Scan for the cell matching the given text and deliver its [x, y] coordinate at center. 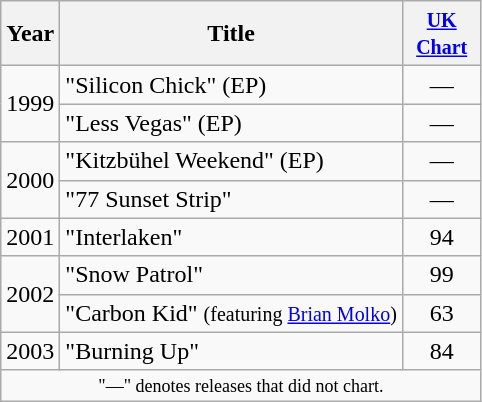
"Burning Up" [232, 351]
"Less Vegas" (EP) [232, 123]
"Silicon Chick" (EP) [232, 85]
2000 [30, 180]
"Snow Patrol" [232, 275]
2002 [30, 294]
Title [232, 34]
UK Chart [442, 34]
94 [442, 237]
2001 [30, 237]
"Interlaken" [232, 237]
"77 Sunset Strip" [232, 199]
99 [442, 275]
2003 [30, 351]
84 [442, 351]
"—" denotes releases that did not chart. [241, 386]
"Carbon Kid" (featuring Brian Molko) [232, 313]
"Kitzbühel Weekend" (EP) [232, 161]
1999 [30, 104]
63 [442, 313]
Year [30, 34]
